Search for the cell housing the specified text and yield its (x, y) center coordinate. 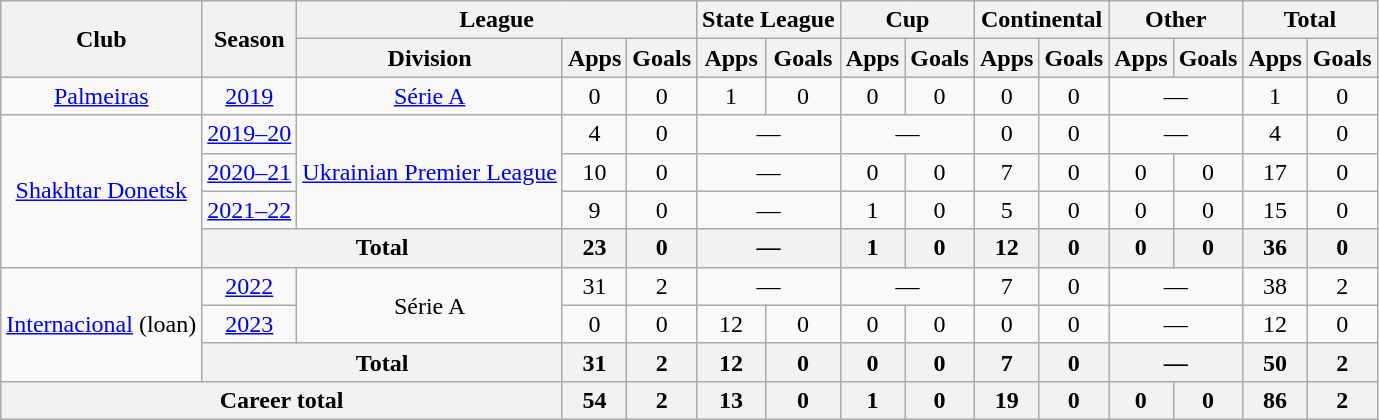
League (497, 20)
17 (1275, 172)
Other (1176, 20)
Ukrainian Premier League (430, 172)
Continental (1041, 20)
Career total (282, 400)
19 (1006, 400)
13 (732, 400)
9 (594, 210)
2020–21 (250, 172)
2023 (250, 324)
Season (250, 39)
Shakhtar Donetsk (102, 191)
Club (102, 39)
10 (594, 172)
Cup (907, 20)
38 (1275, 286)
36 (1275, 248)
15 (1275, 210)
2021–22 (250, 210)
2019–20 (250, 134)
State League (769, 20)
86 (1275, 400)
Internacional (loan) (102, 324)
50 (1275, 362)
5 (1006, 210)
23 (594, 248)
Division (430, 58)
2022 (250, 286)
54 (594, 400)
Palmeiras (102, 96)
2019 (250, 96)
